Provide the [X, Y] coordinate of the cell's center where the given text is located.  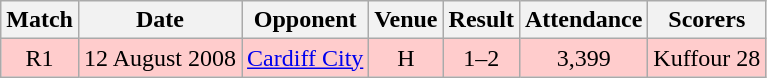
Result [481, 20]
Attendance [583, 20]
Cardiff City [306, 58]
1–2 [481, 58]
R1 [40, 58]
12 August 2008 [160, 58]
Opponent [306, 20]
Date [160, 20]
Venue [406, 20]
3,399 [583, 58]
Scorers [707, 20]
Match [40, 20]
Kuffour 28 [707, 58]
H [406, 58]
